Locate the cell with the specified text and output its [X, Y] center coordinate. 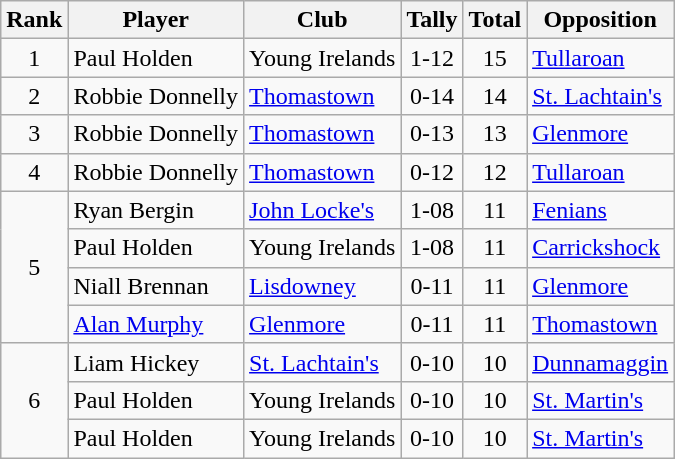
5 [34, 267]
Liam Hickey [156, 362]
3 [34, 134]
0-13 [432, 134]
0-12 [432, 172]
Player [156, 20]
Lisdowney [322, 286]
Rank [34, 20]
Ryan Bergin [156, 210]
John Locke's [322, 210]
4 [34, 172]
Opposition [600, 20]
Dunnamaggin [600, 362]
Total [495, 20]
Fenians [600, 210]
15 [495, 58]
12 [495, 172]
1 [34, 58]
13 [495, 134]
Alan Murphy [156, 324]
Carrickshock [600, 248]
0-14 [432, 96]
14 [495, 96]
Niall Brennan [156, 286]
Club [322, 20]
2 [34, 96]
Tally [432, 20]
6 [34, 400]
1-12 [432, 58]
